Pinpoint the cell where the given text exists, returning its (X, Y) midpoint coordinate. 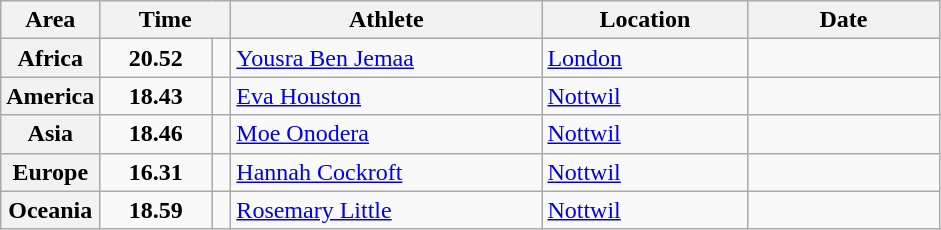
18.59 (156, 210)
Moe Onodera (386, 134)
Hannah Cockroft (386, 172)
Oceania (50, 210)
Yousra Ben Jemaa (386, 58)
Athlete (386, 20)
16.31 (156, 172)
Eva Houston (386, 96)
Africa (50, 58)
Asia (50, 134)
18.46 (156, 134)
18.43 (156, 96)
Time (166, 20)
London (645, 58)
Rosemary Little (386, 210)
Date (844, 20)
Area (50, 20)
Europe (50, 172)
20.52 (156, 58)
Location (645, 20)
America (50, 96)
